Find where the given text appears and provide that cell's center as [X, Y] coordinate. 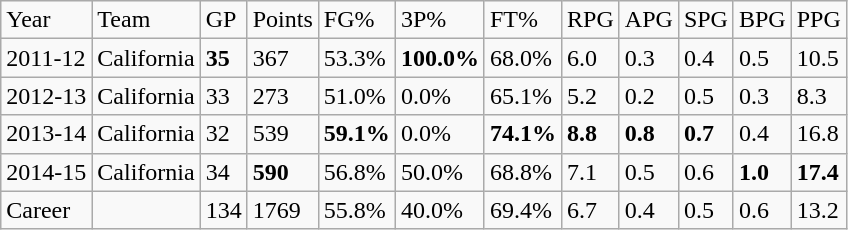
0.2 [648, 96]
3P% [440, 20]
34 [224, 172]
100.0% [440, 58]
2012-13 [46, 96]
2011-12 [46, 58]
6.7 [591, 210]
Team [146, 20]
7.1 [591, 172]
SPG [706, 20]
59.1% [356, 134]
PPG [818, 20]
40.0% [440, 210]
50.0% [440, 172]
BPG [762, 20]
5.2 [591, 96]
68.8% [522, 172]
0.8 [648, 134]
0.7 [706, 134]
GP [224, 20]
FT% [522, 20]
1.0 [762, 172]
68.0% [522, 58]
2013-14 [46, 134]
13.2 [818, 210]
2014-15 [46, 172]
33 [224, 96]
55.8% [356, 210]
134 [224, 210]
10.5 [818, 58]
74.1% [522, 134]
RPG [591, 20]
32 [224, 134]
65.1% [522, 96]
8.3 [818, 96]
69.4% [522, 210]
APG [648, 20]
Career [46, 210]
8.8 [591, 134]
35 [224, 58]
17.4 [818, 172]
Year [46, 20]
367 [282, 58]
51.0% [356, 96]
53.3% [356, 58]
56.8% [356, 172]
Points [282, 20]
273 [282, 96]
1769 [282, 210]
539 [282, 134]
6.0 [591, 58]
FG% [356, 20]
590 [282, 172]
16.8 [818, 134]
